Detect which cell encompasses the target text, then output its [x, y] center coordinate. 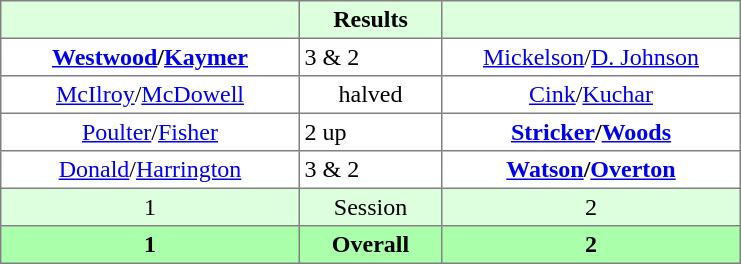
Results [370, 20]
2 up [370, 132]
Overall [370, 245]
Stricker/Woods [591, 132]
halved [370, 95]
Poulter/Fisher [150, 132]
Donald/Harrington [150, 170]
Cink/Kuchar [591, 95]
Mickelson/D. Johnson [591, 57]
Watson/Overton [591, 170]
Session [370, 207]
Westwood/Kaymer [150, 57]
McIlroy/McDowell [150, 95]
